Provide the [x, y] coordinate of the cell's center where the given text is located.  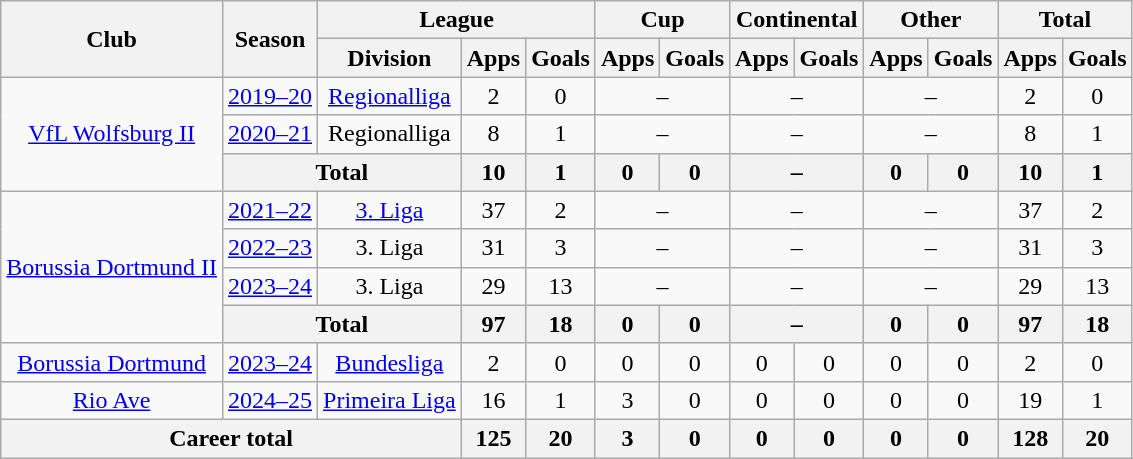
2022–23 [270, 248]
2021–22 [270, 210]
Club [112, 39]
League [457, 20]
Borussia Dortmund [112, 362]
Cup [662, 20]
Other [931, 20]
Continental [797, 20]
128 [1030, 438]
Primeira Liga [390, 400]
VfL Wolfsburg II [112, 134]
19 [1030, 400]
125 [493, 438]
Career total [231, 438]
Rio Ave [112, 400]
Borussia Dortmund II [112, 267]
16 [493, 400]
Bundesliga [390, 362]
2019–20 [270, 96]
2020–21 [270, 134]
2024–25 [270, 400]
Season [270, 39]
Division [390, 58]
